Identify which cell holds the provided text, then report its (x, y) central coordinate. 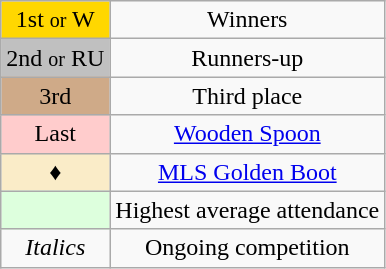
Ongoing competition (248, 248)
♦ (56, 172)
2nd or RU (56, 58)
MLS Golden Boot (248, 172)
Third place (248, 96)
3rd (56, 96)
Highest average attendance (248, 210)
1st or W (56, 20)
Italics (56, 248)
Runners-up (248, 58)
Winners (248, 20)
Wooden Spoon (248, 134)
Last (56, 134)
